Find where the given text appears and provide that cell's center as (x, y) coordinate. 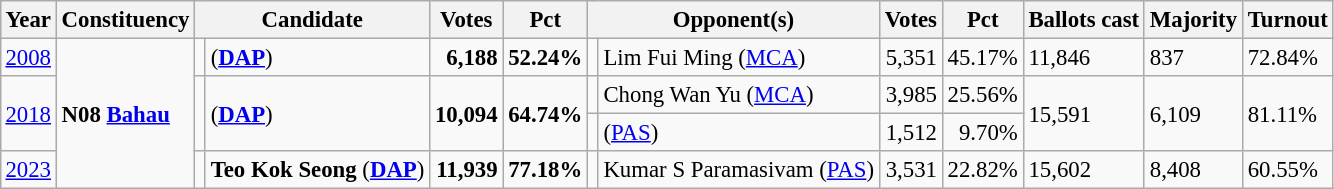
Majority (1193, 20)
3,985 (910, 95)
10,094 (466, 114)
81.11% (1288, 114)
11,939 (466, 170)
15,602 (1084, 170)
2008 (28, 57)
Year (28, 20)
2023 (28, 170)
52.24% (546, 57)
Teo Kok Seong (DAP) (317, 170)
Chong Wan Yu (MCA) (738, 95)
1,512 (910, 133)
25.56% (982, 95)
Kumar S Paramasivam (PAS) (738, 170)
72.84% (1288, 57)
2018 (28, 114)
9.70% (982, 133)
N08 Bahau (125, 113)
Opponent(s) (734, 20)
Candidate (312, 20)
5,351 (910, 57)
22.82% (982, 170)
6,188 (466, 57)
60.55% (1288, 170)
8,408 (1193, 170)
64.74% (546, 114)
(PAS) (738, 133)
3,531 (910, 170)
Turnout (1288, 20)
45.17% (982, 57)
6,109 (1193, 114)
11,846 (1084, 57)
Lim Fui Ming (MCA) (738, 57)
Constituency (125, 20)
15,591 (1084, 114)
Ballots cast (1084, 20)
837 (1193, 57)
77.18% (546, 170)
